Locate the cell with the specified text and output its (X, Y) center coordinate. 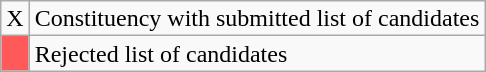
Constituency with submitted list of candidates (257, 18)
X (15, 18)
Rejected list of candidates (257, 54)
